Locate the cell with the specified text and output its [X, Y] center coordinate. 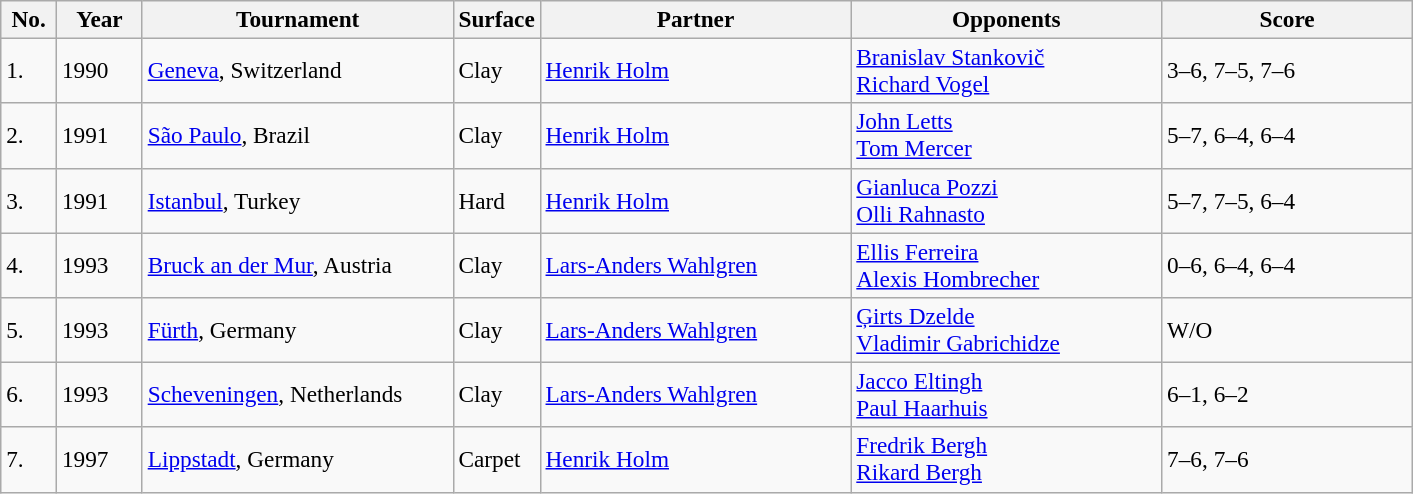
2. [29, 136]
1990 [100, 70]
Scheveningen, Netherlands [298, 394]
Fürth, Germany [298, 330]
5–7, 6–4, 6–4 [1288, 136]
6. [29, 394]
Surface [496, 19]
5. [29, 330]
Istanbul, Turkey [298, 200]
7–6, 7–6 [1288, 460]
Carpet [496, 460]
Partner [696, 19]
Hard [496, 200]
7. [29, 460]
1997 [100, 460]
5–7, 7–5, 6–4 [1288, 200]
São Paulo, Brazil [298, 136]
Fredrik Bergh Rikard Bergh [1006, 460]
John Letts Tom Mercer [1006, 136]
4. [29, 264]
Gianluca Pozzi Olli Rahnasto [1006, 200]
6–1, 6–2 [1288, 394]
Year [100, 19]
Jacco Eltingh Paul Haarhuis [1006, 394]
Score [1288, 19]
Opponents [1006, 19]
Ellis Ferreira Alexis Hombrecher [1006, 264]
Ģirts Dzelde Vladimir Gabrichidze [1006, 330]
No. [29, 19]
0–6, 6–4, 6–4 [1288, 264]
Tournament [298, 19]
3–6, 7–5, 7–6 [1288, 70]
Lippstadt, Germany [298, 460]
Branislav Stankovič Richard Vogel [1006, 70]
Bruck an der Mur, Austria [298, 264]
W/O [1288, 330]
3. [29, 200]
Geneva, Switzerland [298, 70]
1. [29, 70]
